Detect which cell encompasses the target text, then output its [X, Y] center coordinate. 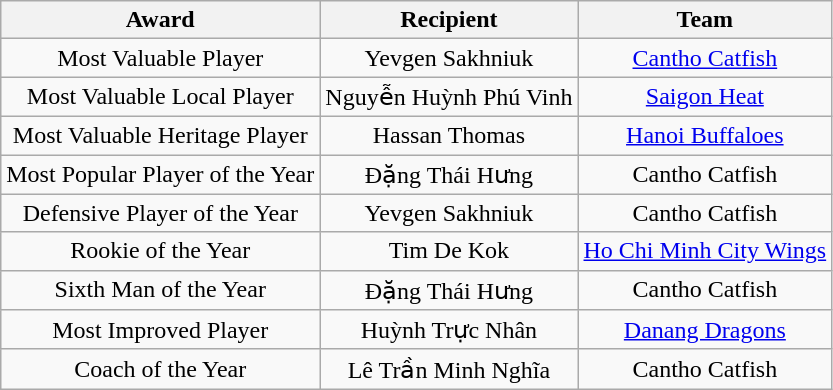
Saigon Heat [705, 97]
Team [705, 20]
Most Improved Player [160, 330]
Sixth Man of the Year [160, 290]
Rookie of the Year [160, 251]
Danang Dragons [705, 330]
Award [160, 20]
Ho Chi Minh City Wings [705, 251]
Nguyễn Huỳnh Phú Vinh [449, 97]
Huỳnh Trực Nhân [449, 330]
Tim De Kok [449, 251]
Most Valuable Local Player [160, 97]
Defensive Player of the Year [160, 213]
Most Popular Player of the Year [160, 174]
Most Valuable Heritage Player [160, 135]
Hassan Thomas [449, 135]
Coach of the Year [160, 369]
Lê Trần Minh Nghĩa [449, 369]
Hanoi Buffaloes [705, 135]
Recipient [449, 20]
Most Valuable Player [160, 58]
